Return the [X, Y] coordinate for the center point of the cell that contains the specified text.  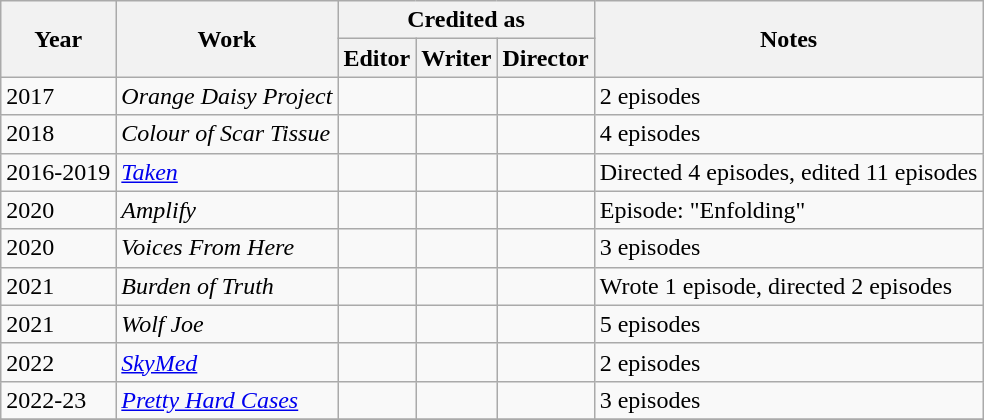
Writer [456, 58]
2017 [58, 96]
Year [58, 39]
Credited as [466, 20]
Editor [377, 58]
Orange Daisy Project [227, 96]
2022-23 [58, 400]
4 episodes [788, 134]
2018 [58, 134]
Pretty Hard Cases [227, 400]
Colour of Scar Tissue [227, 134]
Wrote 1 episode, directed 2 episodes [788, 286]
Taken [227, 172]
Directed 4 episodes, edited 11 episodes [788, 172]
2016-2019 [58, 172]
Wolf Joe [227, 324]
Work [227, 39]
Voices From Here [227, 248]
SkyMed [227, 362]
Burden of Truth [227, 286]
Notes [788, 39]
2022 [58, 362]
5 episodes [788, 324]
Episode: "Enfolding" [788, 210]
Director [546, 58]
Amplify [227, 210]
